Extract the (X, Y) coordinate from the center of the cell holding the provided text.  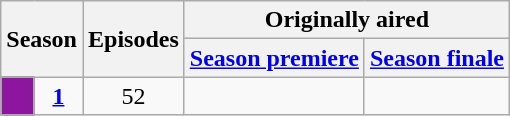
Originally aired (346, 20)
52 (133, 96)
1 (58, 96)
Season (42, 39)
Season premiere (274, 58)
Episodes (133, 39)
Season finale (436, 58)
